From the cell containing the given text, extract its center point as [x, y] coordinate. 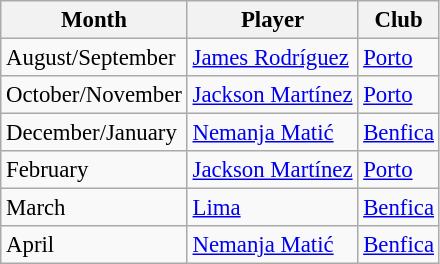
August/September [94, 58]
February [94, 170]
James Rodríguez [272, 58]
Player [272, 20]
Lima [272, 208]
October/November [94, 95]
March [94, 208]
December/January [94, 133]
Month [94, 20]
April [94, 245]
Club [398, 20]
